Output the (x, y) coordinate of the center of the cell containing the given text.  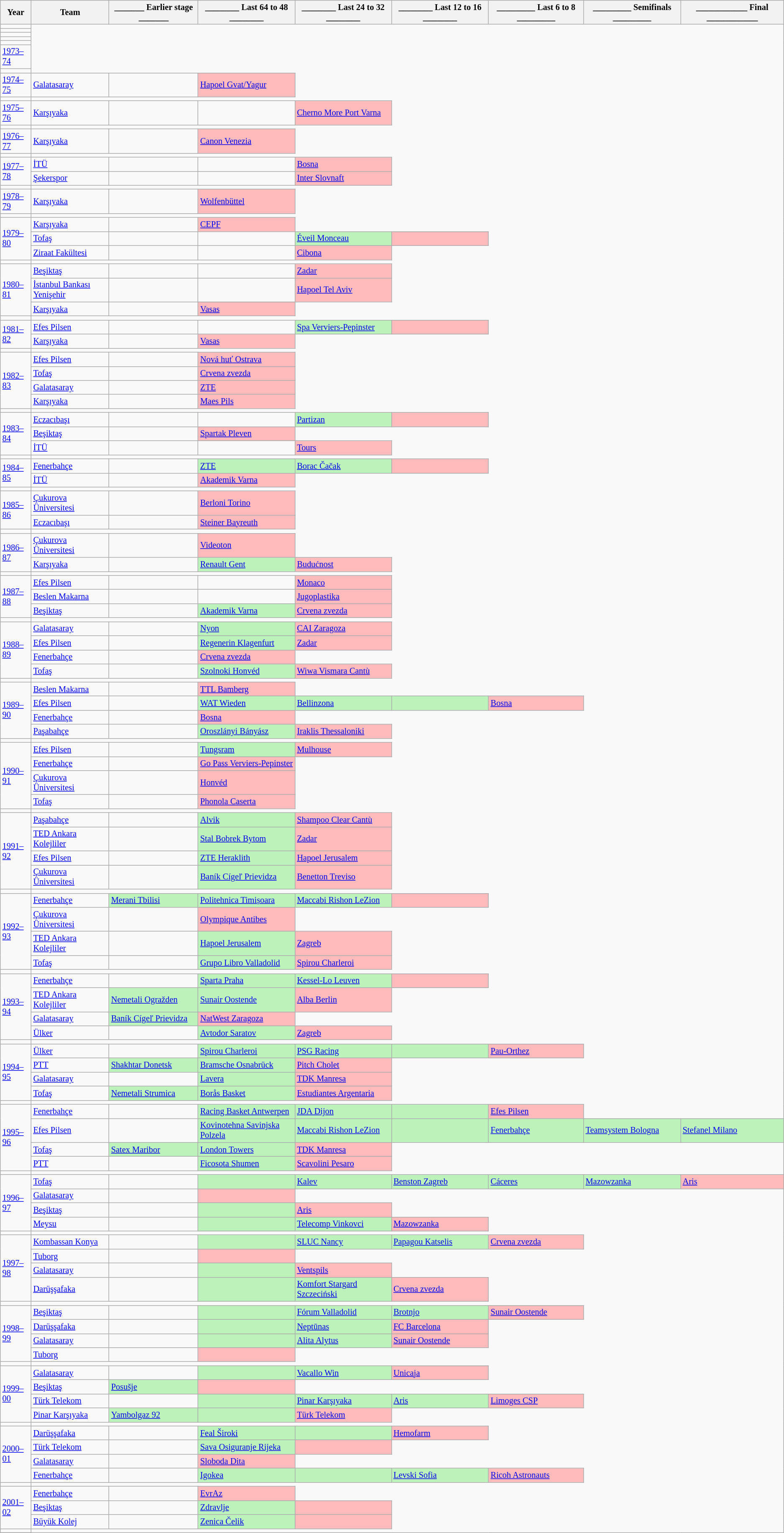
Bellinzona (343, 703)
Kalev (343, 1182)
________ Last 24 to 32 ________ (343, 12)
PSG Racing (343, 1051)
1984–85 (16, 473)
Oroszlányi Bányász (247, 731)
İstanbul Bankası Yenişehir (70, 290)
_________ Last 6 to 8 _________ (536, 12)
Estudiantes Argentaria (343, 1093)
Zenica Čelik (247, 1521)
Ziraat Fakültesi (70, 253)
Şekerspor (70, 178)
Spartak Pleven (247, 434)
Nyon (247, 629)
Grupo Libro Valladolid (247, 963)
Sava Osiguranje Rijeka (247, 1447)
Renault Gent (247, 565)
EvrAz (247, 1493)
_________ Semifinals _________ (632, 12)
1998–99 (16, 1333)
Ficosota Shumen (247, 1163)
Phonola Caserta (247, 802)
1976–77 (16, 141)
Feal Široki (247, 1433)
NatWest Zaragoza (247, 1019)
Inter Slovnaft (343, 178)
________ Last 12 to 16 ________ (440, 12)
Unicaja (440, 1373)
Merani Tbilisi (154, 900)
Lavera (247, 1079)
Mulhouse (343, 749)
London Towers (247, 1150)
Kombassan Konya (70, 1242)
TTL Bamberg (247, 689)
Satex Maribor (154, 1150)
1993–94 (16, 1007)
Levski Sofia (440, 1475)
Hemofarm (440, 1433)
Avtodor Saratov (247, 1033)
1978–79 (16, 201)
Brotnjo (440, 1312)
Papagou Katselis (440, 1242)
Borac Čačak (343, 466)
Iraklis Thessaloniki (343, 731)
1988–89 (16, 650)
Hapoel Tel Aviv (343, 290)
Honvéd (247, 782)
Sparta Praha (247, 981)
ZTE Heraklith (247, 858)
1974–75 (16, 85)
Borås Basket (247, 1093)
Pitch Cholet (343, 1065)
Stefanel Milano (733, 1130)
Vacallo Win (343, 1373)
1995–96 (16, 1137)
1980–81 (16, 289)
JDA Dijon (343, 1111)
Scavolini Pesaro (343, 1163)
Canon Venezia (247, 141)
1989–90 (16, 710)
Wiwa Vismara Cantù (343, 671)
Regenerin Klagenfurt (247, 643)
Budućnost (343, 565)
Benston Zagreb (440, 1182)
Nová huť Ostrava (247, 359)
Tours (343, 448)
_______ Earlier stage _______ (154, 12)
1994–95 (16, 1072)
Alvik (247, 820)
Telecomp Vinkovci (343, 1224)
Alba Berlin (343, 1000)
Spa Verviers-Pepinster (343, 327)
Teamsystem Bologna (632, 1130)
1997–98 (16, 1268)
Partizan (343, 419)
Olympique Antibes (247, 919)
Team (70, 12)
1985–86 (16, 510)
CAI Zaragoza (343, 629)
CEPF (247, 225)
2000–01 (16, 1454)
1973–74 (16, 56)
1981–82 (16, 334)
Cherno More Port Varna (343, 113)
Yambolgaz 92 (154, 1415)
1982–83 (16, 381)
Shampoo Clear Cantù (343, 820)
Nemetali Ogražden (154, 1000)
________ Last 64 to 48 ________ (247, 12)
____________ Final ____________ (733, 12)
Meysu (70, 1224)
Shakhtar Donetsk (154, 1065)
Fórum Valladolid (343, 1312)
Go Pass Verviers-Pepinster (247, 764)
1992–93 (16, 932)
Bramsche Osnabrück (247, 1065)
Videoton (247, 545)
Komfort Stargard Szczeciński (343, 1289)
FC Barcelona (440, 1326)
Kovinotehna Savinjska Polzela (247, 1130)
1975–76 (16, 113)
Politehnica Timișoara (247, 900)
Year (16, 12)
1996–97 (16, 1203)
1987–88 (16, 596)
Jugoplastika (343, 597)
Szolnoki Honvéd (247, 671)
Sloboda Dita (247, 1461)
Nemetali Strumica (154, 1093)
Neptūnas (343, 1326)
1990–91 (16, 775)
Berloni Torino (247, 503)
Hapoel Gvat/Yagur (247, 85)
Racing Basket Antwerpen (247, 1111)
2001–02 (16, 1507)
Cibona (343, 253)
Benetton Treviso (343, 877)
Ventspils (343, 1270)
Tungsram (247, 749)
Steiner Bayreuth (247, 522)
Limoges CSP (536, 1401)
1986–87 (16, 552)
Alita Alytus (343, 1341)
Kessel-Lo Leuven (343, 981)
1979–80 (16, 238)
Maes Pils (247, 401)
Éveil Monceau (343, 238)
WAT Wieden (247, 703)
Zdravlje (247, 1507)
Ricoh Astronauts (536, 1475)
Wolfenbüttel (247, 201)
Posušje (154, 1387)
Igokea (247, 1475)
Stal Bobrek Bytom (247, 839)
Monaco (343, 583)
Büyük Kolej (70, 1521)
1977–78 (16, 171)
Pau-Orthez (536, 1051)
Cáceres (536, 1182)
1999–00 (16, 1394)
SLUC Nancy (343, 1242)
1991–92 (16, 851)
1983–84 (16, 433)
